Capture the cell that displays the provided text and extract its (x, y) central coordinate. 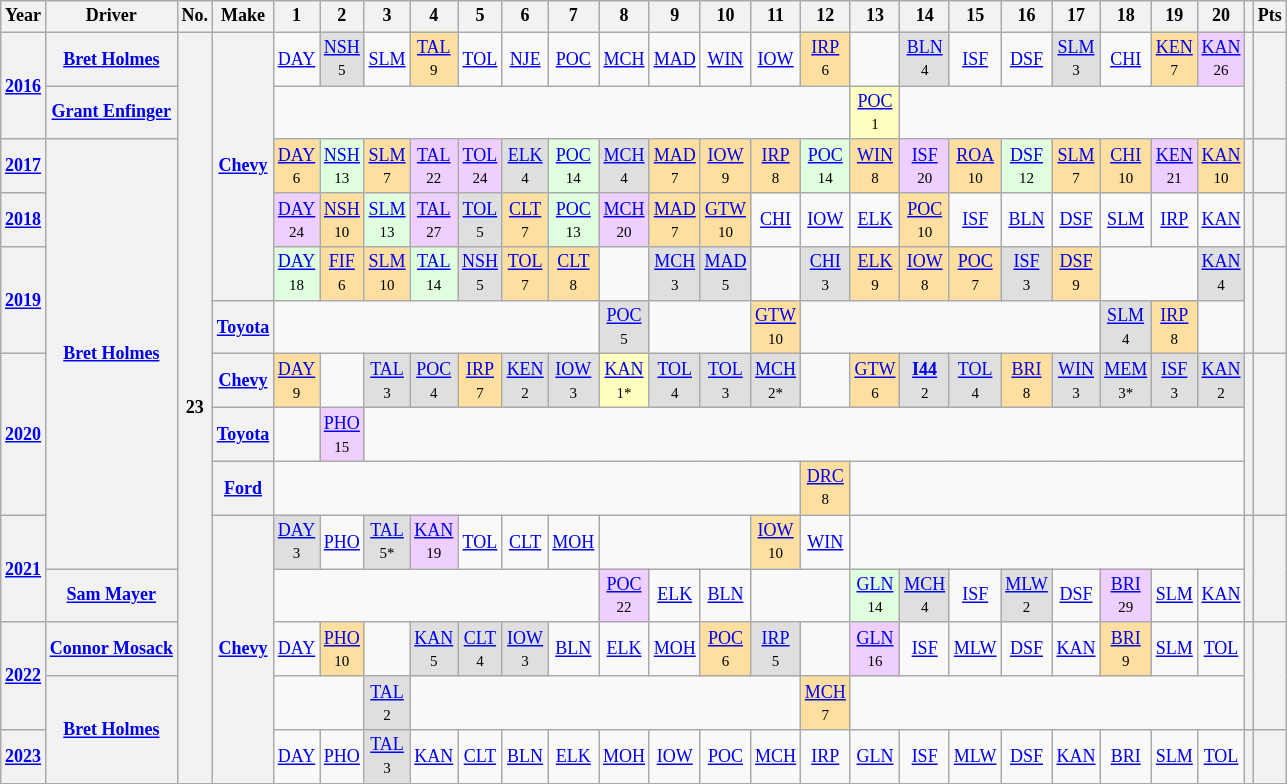
MCH2* (776, 381)
Connor Mosack (111, 649)
Driver (111, 16)
CHI3 (825, 274)
17 (1076, 16)
IOW8 (925, 274)
14 (925, 16)
2017 (24, 166)
GLN16 (875, 649)
TAL14 (434, 274)
BRI29 (1126, 596)
NSH13 (342, 166)
POC22 (624, 596)
POC6 (726, 649)
DAY18 (296, 274)
NJE (525, 59)
SLM10 (387, 274)
18 (1126, 16)
DAY9 (296, 381)
KAN10 (1221, 166)
DAY24 (296, 220)
KAN4 (1221, 274)
CLT7 (525, 220)
KAN5 (434, 649)
BRI (1126, 757)
2023 (24, 757)
6 (525, 16)
IRP5 (776, 649)
WIN8 (875, 166)
KEN2 (525, 381)
TAL27 (434, 220)
KEN7 (1174, 59)
NSH10 (342, 220)
IOW9 (726, 166)
MCH3 (674, 274)
TAL9 (434, 59)
2020 (24, 434)
13 (875, 16)
Year (24, 16)
2022 (24, 676)
DSF12 (1026, 166)
MAD (674, 59)
9 (674, 16)
CHI10 (1126, 166)
POC10 (925, 220)
SLM4 (1126, 327)
GLN (875, 757)
MLW2 (1026, 596)
11 (776, 16)
GTW6 (875, 381)
BRI8 (1026, 381)
DAY6 (296, 166)
IOW10 (776, 542)
POC5 (624, 327)
ISF20 (925, 166)
IRP7 (480, 381)
IRP6 (825, 59)
No. (194, 16)
POC4 (434, 381)
POC1 (875, 113)
ELK9 (875, 274)
DSF9 (1076, 274)
PHO10 (342, 649)
TOL5 (480, 220)
TOL3 (726, 381)
GLN14 (875, 596)
2016 (24, 86)
23 (194, 408)
BRI9 (1126, 649)
ELK4 (525, 166)
2018 (24, 220)
DRC8 (825, 488)
Sam Mayer (111, 596)
MAD5 (726, 274)
3 (387, 16)
SLM13 (387, 220)
WIN3 (1076, 381)
CLT4 (480, 649)
2019 (24, 300)
POC13 (574, 220)
Grant Enfinger (111, 113)
TOL7 (525, 274)
1 (296, 16)
DAY3 (296, 542)
KAN2 (1221, 381)
16 (1026, 16)
TOL24 (480, 166)
20 (1221, 16)
8 (624, 16)
Make (242, 16)
ROA10 (974, 166)
FIF6 (342, 274)
Pts (1270, 16)
TAL2 (387, 703)
I442 (925, 381)
POC7 (974, 274)
BLN4 (925, 59)
2021 (24, 568)
TAL22 (434, 166)
TAL5* (387, 542)
KAN26 (1221, 59)
KEN21 (1174, 166)
SLM3 (1076, 59)
MCH7 (825, 703)
4 (434, 16)
PHO15 (342, 435)
10 (726, 16)
MEM3* (1126, 381)
12 (825, 16)
KAN1* (624, 381)
2 (342, 16)
5 (480, 16)
MCH20 (624, 220)
7 (574, 16)
19 (1174, 16)
KAN19 (434, 542)
Ford (242, 488)
CLT8 (574, 274)
15 (974, 16)
